Identify which cell holds the provided text, then report its [x, y] central coordinate. 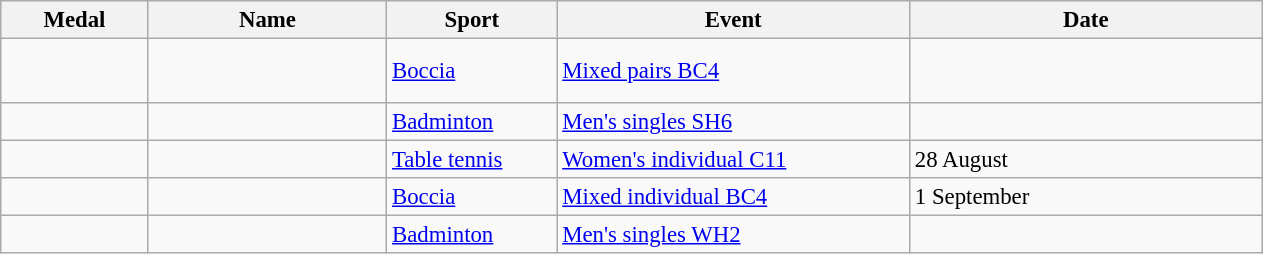
Medal [74, 20]
Men's singles SH6 [734, 122]
Women's individual C11 [734, 160]
Table tennis [472, 160]
Mixed individual BC4 [734, 197]
Name [268, 20]
Event [734, 20]
Date [1086, 20]
1 September [1086, 197]
28 August [1086, 160]
Men's singles WH2 [734, 235]
Sport [472, 20]
Mixed pairs BC4 [734, 72]
